Pinpoint the cell where the given text exists, returning its (x, y) midpoint coordinate. 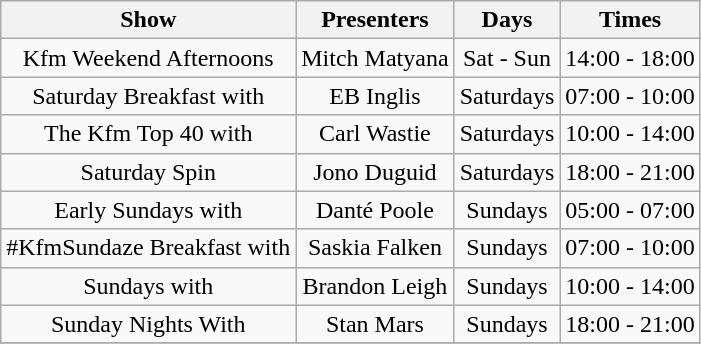
Jono Duguid (375, 172)
Sundays with (148, 286)
#KfmSundaze Breakfast with (148, 248)
EB Inglis (375, 96)
Carl Wastie (375, 134)
Danté Poole (375, 210)
Times (630, 20)
Sunday Nights With (148, 324)
Kfm Weekend Afternoons (148, 58)
Early Sundays with (148, 210)
Saturday Spin (148, 172)
Mitch Matyana (375, 58)
05:00 - 07:00 (630, 210)
Saskia Falken (375, 248)
The Kfm Top 40 with (148, 134)
Saturday Breakfast with (148, 96)
Brandon Leigh (375, 286)
Sat - Sun (507, 58)
14:00 - 18:00 (630, 58)
Stan Mars (375, 324)
Presenters (375, 20)
Days (507, 20)
Show (148, 20)
